Determine the [X, Y] coordinate at the center of the cell enclosing the given text.  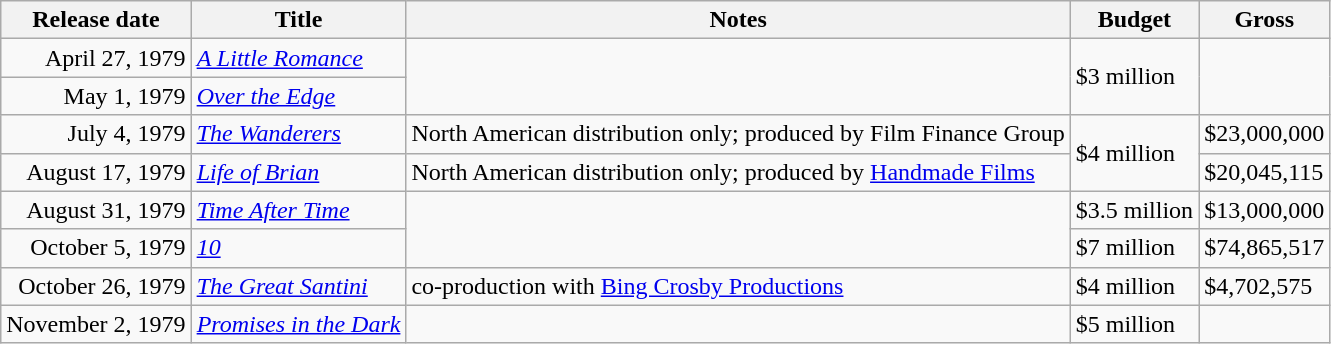
$3 million [1134, 77]
August 17, 1979 [96, 172]
October 26, 1979 [96, 286]
Budget [1134, 20]
10 [298, 248]
Notes [738, 20]
The Great Santini [298, 286]
$3.5 million [1134, 210]
Release date [96, 20]
$74,865,517 [1264, 248]
$20,045,115 [1264, 172]
October 5, 1979 [96, 248]
Promises in the Dark [298, 324]
$5 million [1134, 324]
$13,000,000 [1264, 210]
A Little Romance [298, 58]
North American distribution only; produced by Handmade Films [738, 172]
August 31, 1979 [96, 210]
Title [298, 20]
July 4, 1979 [96, 134]
April 27, 1979 [96, 58]
Time After Time [298, 210]
co-production with Bing Crosby Productions [738, 286]
$7 million [1134, 248]
The Wanderers [298, 134]
$4,702,575 [1264, 286]
Gross [1264, 20]
North American distribution only; produced by Film Finance Group [738, 134]
Over the Edge [298, 96]
Life of Brian [298, 172]
$23,000,000 [1264, 134]
May 1, 1979 [96, 96]
November 2, 1979 [96, 324]
